For the text-containing cell, return its midpoint in (x, y) coordinate format. 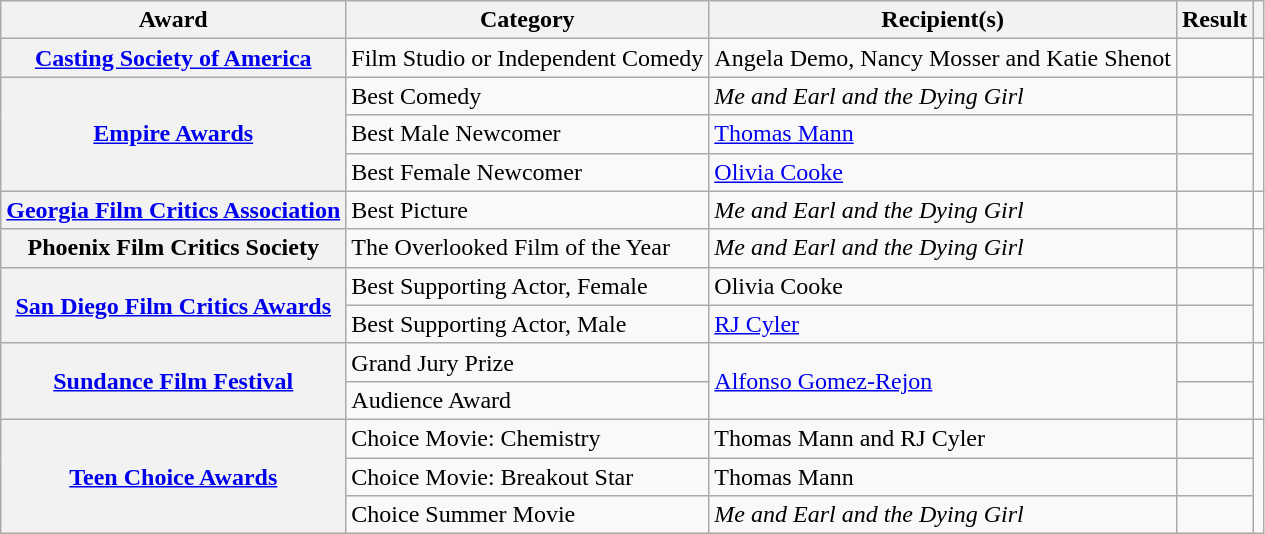
Choice Movie: Breakout Star (528, 477)
Recipient(s) (943, 20)
RJ Cyler (943, 324)
Thomas Mann and RJ Cyler (943, 438)
Choice Summer Movie (528, 515)
Film Studio or Independent Comedy (528, 58)
Audience Award (528, 400)
Best Supporting Actor, Female (528, 286)
Casting Society of America (174, 58)
Phoenix Film Critics Society (174, 248)
Choice Movie: Chemistry (528, 438)
Angela Demo, Nancy Mosser and Katie Shenot (943, 58)
Empire Awards (174, 134)
Result (1214, 20)
Best Female Newcomer (528, 172)
Sundance Film Festival (174, 381)
Best Picture (528, 210)
Teen Choice Awards (174, 476)
Grand Jury Prize (528, 362)
Alfonso Gomez-Rejon (943, 381)
Category (528, 20)
San Diego Film Critics Awards (174, 305)
Best Comedy (528, 96)
Georgia Film Critics Association (174, 210)
Award (174, 20)
The Overlooked Film of the Year (528, 248)
Best Supporting Actor, Male (528, 324)
Best Male Newcomer (528, 134)
